Capture the cell that displays the provided text and extract its (X, Y) central coordinate. 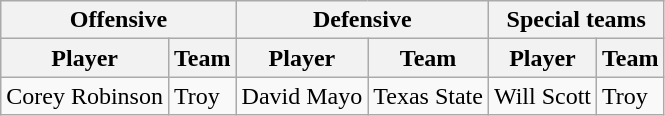
Texas State (428, 96)
Will Scott (542, 96)
Corey Robinson (85, 96)
David Mayo (302, 96)
Special teams (576, 20)
Defensive (362, 20)
Offensive (118, 20)
